Extract the (X, Y) coordinate from the center of the cell holding the provided text.  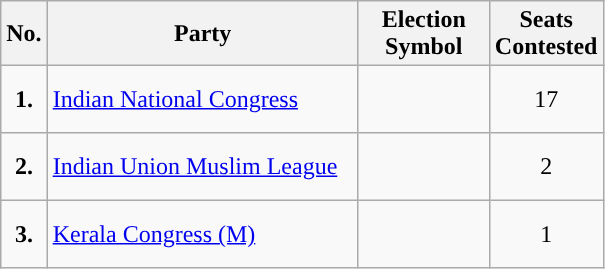
Seats Contested (546, 34)
Election Symbol (424, 34)
1. (24, 100)
Party (202, 34)
Kerala Congress (M) (202, 235)
3. (24, 235)
Indian National Congress (202, 100)
2. (24, 167)
Indian Union Muslim League (202, 167)
1 (546, 235)
17 (546, 100)
No. (24, 34)
2 (546, 167)
